Capture the cell that displays the provided text and extract its (x, y) central coordinate. 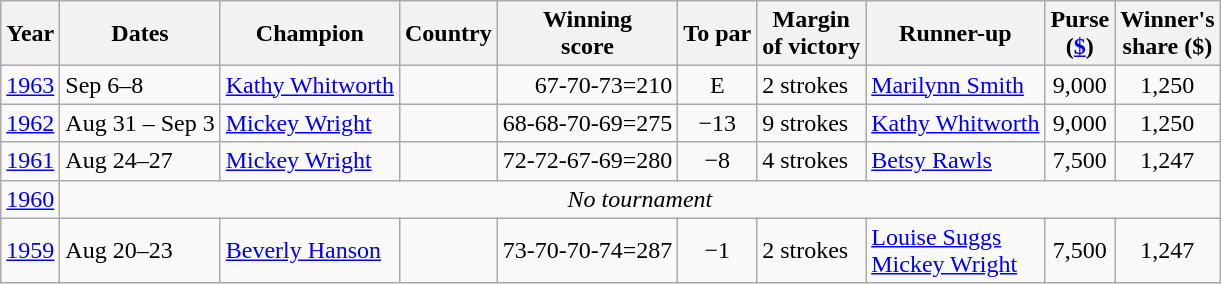
1963 (30, 85)
Runner-up (956, 34)
Betsy Rawls (956, 161)
67-70-73=210 (588, 85)
1959 (30, 250)
73-70-70-74=287 (588, 250)
Aug 24–27 (140, 161)
1961 (30, 161)
Winningscore (588, 34)
Winner'sshare ($) (1168, 34)
Champion (310, 34)
Aug 31 – Sep 3 (140, 123)
Country (448, 34)
−1 (718, 250)
68-68-70-69=275 (588, 123)
To par (718, 34)
Beverly Hanson (310, 250)
Dates (140, 34)
E (718, 85)
9 strokes (812, 123)
Purse($) (1080, 34)
72-72-67-69=280 (588, 161)
Marilynn Smith (956, 85)
1962 (30, 123)
Sep 6–8 (140, 85)
Year (30, 34)
No tournament (640, 199)
Louise Suggs Mickey Wright (956, 250)
Marginof victory (812, 34)
−8 (718, 161)
1960 (30, 199)
Aug 20–23 (140, 250)
4 strokes (812, 161)
−13 (718, 123)
